Scan for the cell matching the given text and deliver its (x, y) coordinate at center. 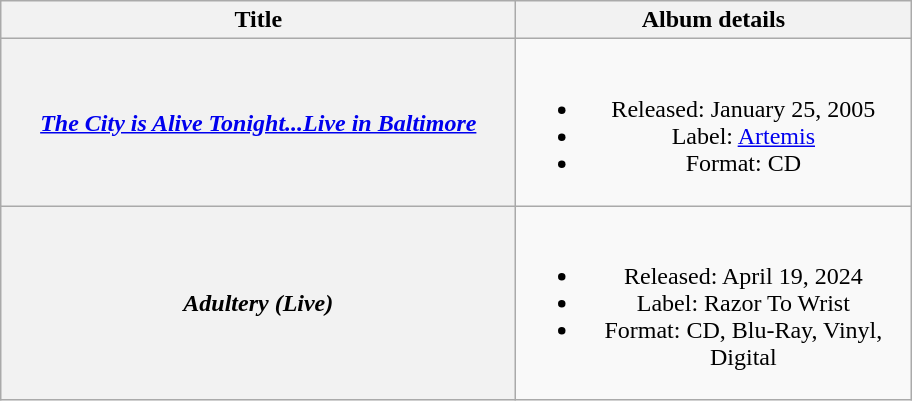
Adultery (Live) (258, 303)
Released: January 25, 2005Label: ArtemisFormat: CD (714, 122)
The City is Alive Tonight...Live in Baltimore (258, 122)
Released: April 19, 2024Label: Razor To WristFormat: CD, Blu-Ray, Vinyl, Digital (714, 303)
Album details (714, 20)
Title (258, 20)
